Capture the cell that displays the provided text and extract its [x, y] central coordinate. 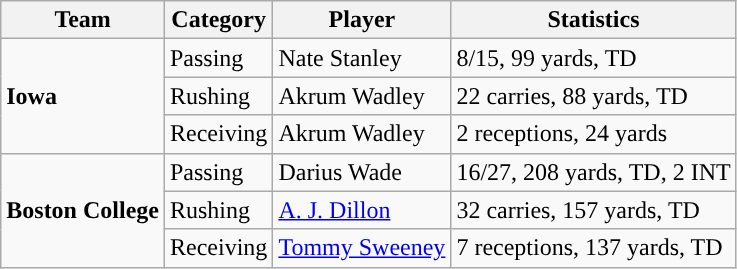
22 carries, 88 yards, TD [594, 96]
2 receptions, 24 yards [594, 134]
Team [83, 20]
7 receptions, 137 yards, TD [594, 248]
Darius Wade [362, 172]
16/27, 208 yards, TD, 2 INT [594, 172]
Statistics [594, 20]
A. J. Dillon [362, 210]
8/15, 99 yards, TD [594, 58]
Player [362, 20]
Boston College [83, 210]
Iowa [83, 96]
Nate Stanley [362, 58]
Category [218, 20]
32 carries, 157 yards, TD [594, 210]
Tommy Sweeney [362, 248]
